Return [x, y] of the center of cell containing provided text 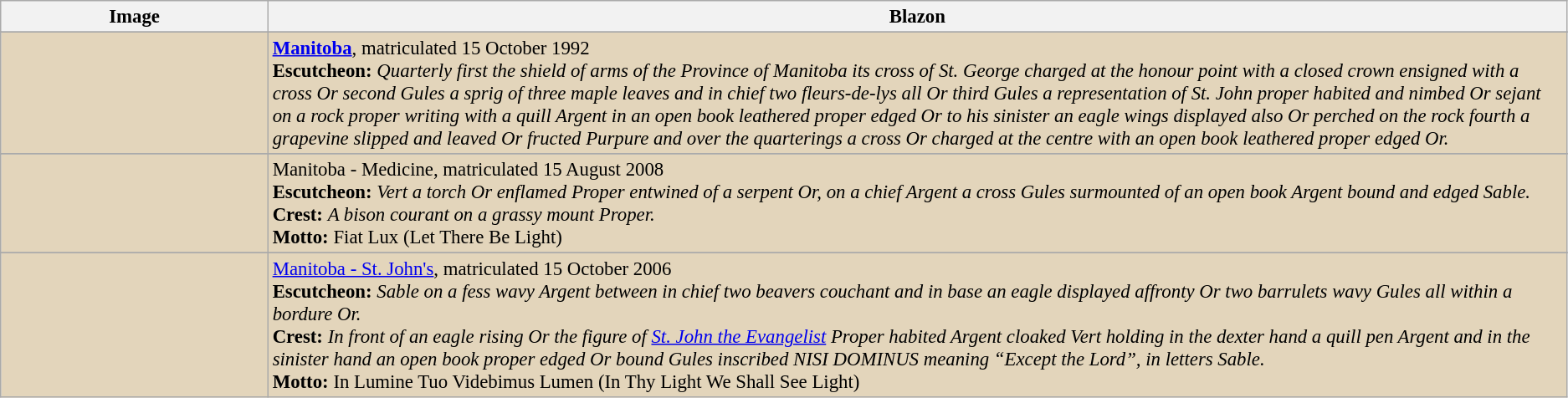
Image [135, 17]
Blazon [917, 17]
